Determine the [X, Y] coordinate at the center of the cell enclosing the given text.  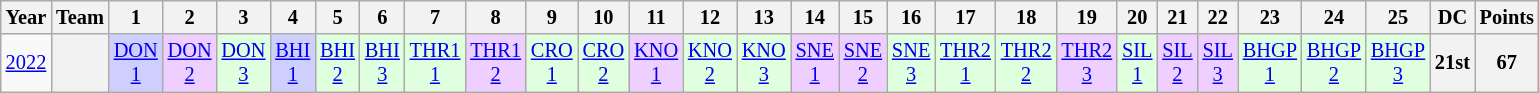
23 [1270, 17]
2022 [26, 63]
BHI1 [292, 63]
DON2 [190, 63]
DC [1452, 17]
DON1 [136, 63]
KNO3 [764, 63]
SIL1 [1137, 63]
2 [190, 17]
10 [604, 17]
THR22 [1026, 63]
Year [26, 17]
11 [656, 17]
BHGP2 [1334, 63]
20 [1137, 17]
9 [552, 17]
CRO1 [552, 63]
12 [710, 17]
5 [338, 17]
21 [1177, 17]
15 [863, 17]
DON3 [243, 63]
17 [966, 17]
THR21 [966, 63]
BHGP3 [1398, 63]
SIL2 [1177, 63]
25 [1398, 17]
24 [1334, 17]
19 [1086, 17]
6 [382, 17]
1 [136, 17]
THR12 [496, 63]
3 [243, 17]
SIL3 [1218, 63]
KNO1 [656, 63]
21st [1452, 63]
BHGP1 [1270, 63]
BHI2 [338, 63]
13 [764, 17]
SNE3 [911, 63]
67 [1507, 63]
4 [292, 17]
14 [815, 17]
CRO2 [604, 63]
Team [80, 17]
THR23 [1086, 63]
BHI3 [382, 63]
22 [1218, 17]
16 [911, 17]
18 [1026, 17]
8 [496, 17]
Points [1507, 17]
KNO2 [710, 63]
7 [436, 17]
THR11 [436, 63]
SNE2 [863, 63]
SNE1 [815, 63]
